Determine the (x, y) coordinate at the center of the cell enclosing the given text.  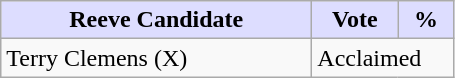
Reeve Candidate (156, 20)
Vote (355, 20)
Acclaimed (383, 58)
% (426, 20)
Terry Clemens (X) (156, 58)
